Return the [X, Y] coordinate for the center point of the cell that contains the specified text.  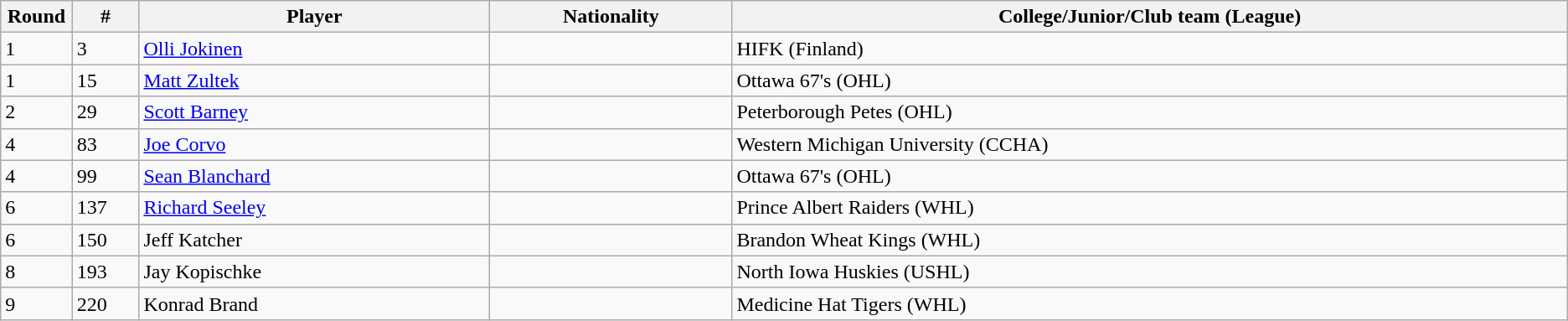
Peterborough Petes (OHL) [1149, 112]
Joe Corvo [315, 144]
Jay Kopischke [315, 272]
Player [315, 17]
220 [106, 303]
Round [37, 17]
137 [106, 208]
Olli Jokinen [315, 49]
Nationality [611, 17]
9 [37, 303]
Konrad Brand [315, 303]
College/Junior/Club team (League) [1149, 17]
2 [37, 112]
Richard Seeley [315, 208]
29 [106, 112]
8 [37, 272]
Matt Zultek [315, 80]
Medicine Hat Tigers (WHL) [1149, 303]
North Iowa Huskies (USHL) [1149, 272]
HIFK (Finland) [1149, 49]
# [106, 17]
99 [106, 176]
Brandon Wheat Kings (WHL) [1149, 240]
Prince Albert Raiders (WHL) [1149, 208]
193 [106, 272]
Scott Barney [315, 112]
15 [106, 80]
Western Michigan University (CCHA) [1149, 144]
Sean Blanchard [315, 176]
150 [106, 240]
Jeff Katcher [315, 240]
3 [106, 49]
83 [106, 144]
